From the cell containing the given text, extract its center point as [x, y] coordinate. 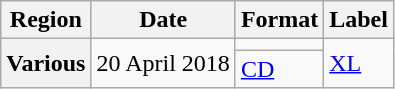
20 April 2018 [163, 64]
Format [279, 20]
CD [279, 69]
Label [359, 20]
Date [163, 20]
Various [46, 64]
XL [359, 64]
Region [46, 20]
